Scan for the cell matching the given text and deliver its [X, Y] coordinate at center. 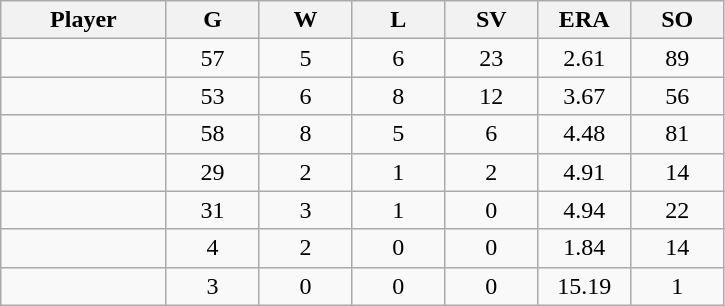
29 [212, 172]
SV [492, 20]
L [398, 20]
ERA [584, 20]
58 [212, 134]
4 [212, 248]
4.94 [584, 210]
G [212, 20]
12 [492, 96]
57 [212, 58]
4.48 [584, 134]
Player [84, 20]
22 [678, 210]
SO [678, 20]
W [306, 20]
53 [212, 96]
4.91 [584, 172]
81 [678, 134]
2.61 [584, 58]
15.19 [584, 286]
23 [492, 58]
31 [212, 210]
3.67 [584, 96]
89 [678, 58]
56 [678, 96]
1.84 [584, 248]
